Output the (X, Y) coordinate of the center of the cell containing the given text.  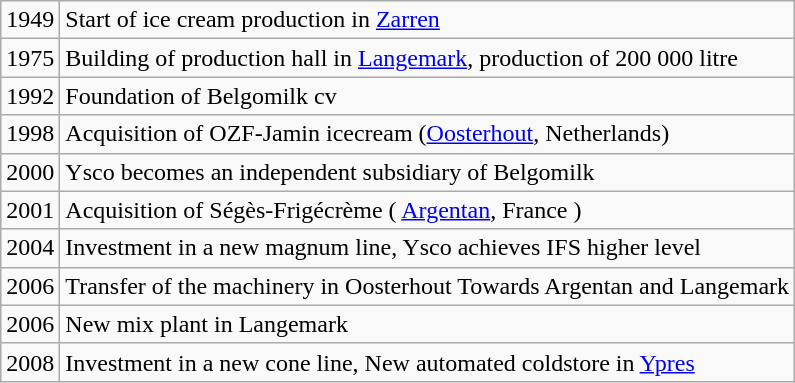
2000 (30, 172)
Acquisition of OZF-Jamin icecream (Oosterhout, Netherlands) (428, 134)
New mix plant in Langemark (428, 324)
1975 (30, 58)
2001 (30, 210)
Ysco becomes an independent subsidiary of Belgomilk (428, 172)
Acquisition of Ségès-Frigécrème ( Argentan, France ) (428, 210)
Investment in a new magnum line, Ysco achieves IFS higher level (428, 248)
1949 (30, 20)
1998 (30, 134)
Start of ice cream production in Zarren (428, 20)
2008 (30, 362)
Investment in a new cone line, New automated coldstore in Ypres (428, 362)
Foundation of Belgomilk cv (428, 96)
Transfer of the machinery in Oosterhout Towards Argentan and Langemark (428, 286)
2004 (30, 248)
Building of production hall in Langemark, production of 200 000 litre (428, 58)
1992 (30, 96)
